Search for the cell housing the specified text and yield its [x, y] center coordinate. 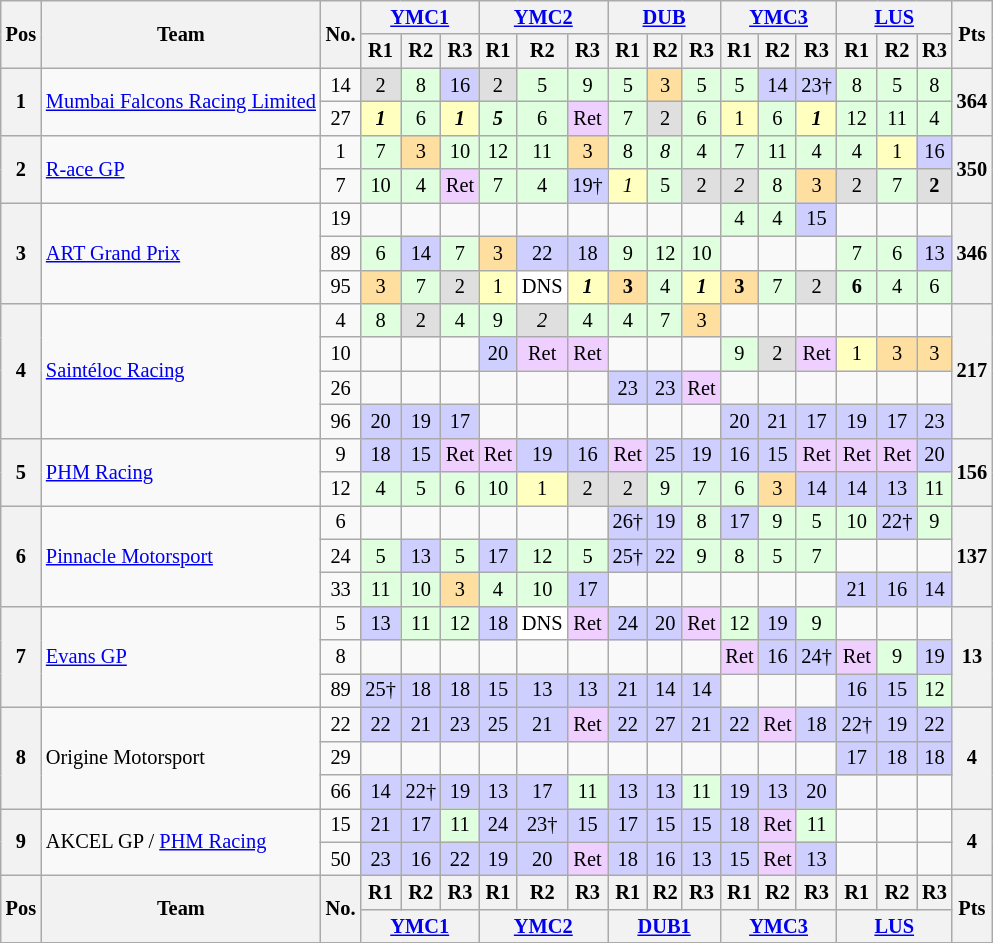
29 [341, 758]
Saintéloc Racing [181, 370]
Pinnacle Motorsport [181, 556]
DUB1 [664, 926]
66 [341, 791]
137 [972, 556]
33 [341, 589]
PHM Racing [181, 472]
24† [816, 657]
DUB [664, 17]
ART Grand Prix [181, 252]
Evans GP [181, 656]
R-ace GP [181, 168]
217 [972, 370]
26 [341, 388]
AKCEL GP / PHM Racing [181, 842]
50 [341, 859]
156 [972, 472]
95 [341, 287]
364 [972, 102]
Mumbai Falcons Racing Limited [181, 102]
346 [972, 252]
26† [628, 522]
96 [341, 421]
19† [587, 186]
Origine Motorsport [181, 758]
350 [972, 168]
